Return [X, Y] of the center of cell containing provided text 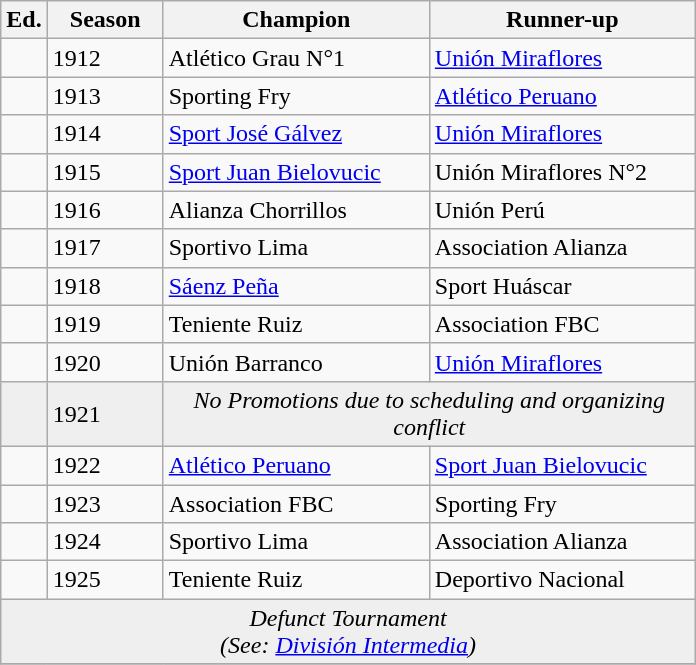
1918 [105, 286]
1921 [105, 414]
Unión Miraflores N°2 [562, 172]
Champion [296, 20]
1912 [105, 58]
1923 [105, 503]
Ed. [24, 20]
Sport Huáscar [562, 286]
1917 [105, 248]
1925 [105, 580]
Atlético Grau N°1 [296, 58]
Sáenz Peña [296, 286]
Unión Perú [562, 210]
1914 [105, 134]
1920 [105, 362]
Season [105, 20]
No Promotions due to scheduling and organizing conflict [429, 414]
1922 [105, 465]
Sport José Gálvez [296, 134]
Alianza Chorrillos [296, 210]
Runner-up [562, 20]
1915 [105, 172]
1913 [105, 96]
1919 [105, 324]
1916 [105, 210]
1924 [105, 542]
Unión Barranco [296, 362]
Deportivo Nacional [562, 580]
Defunct Tournament(See: División Intermedia) [348, 632]
